Capture the cell that displays the provided text and extract its (X, Y) central coordinate. 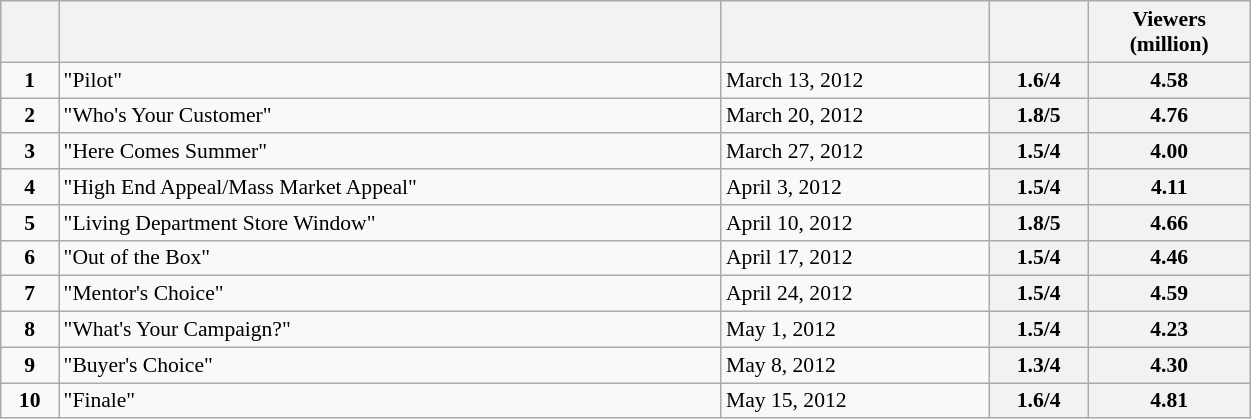
May 1, 2012 (856, 330)
4.59 (1170, 294)
4.23 (1170, 330)
1.3/4 (1039, 365)
4.81 (1170, 401)
"Pilot" (390, 80)
5 (30, 223)
"Finale" (390, 401)
"High End Appeal/Mass Market Appeal" (390, 187)
March 20, 2012 (856, 116)
Viewers (million) (1170, 32)
4.46 (1170, 258)
8 (30, 330)
"Here Comes Summer" (390, 152)
4.11 (1170, 187)
3 (30, 152)
4 (30, 187)
April 24, 2012 (856, 294)
4.58 (1170, 80)
April 10, 2012 (856, 223)
4.76 (1170, 116)
1 (30, 80)
2 (30, 116)
"Who's Your Customer" (390, 116)
"What's Your Campaign?" (390, 330)
May 8, 2012 (856, 365)
March 13, 2012 (856, 80)
9 (30, 365)
"Living Department Store Window" (390, 223)
7 (30, 294)
March 27, 2012 (856, 152)
10 (30, 401)
6 (30, 258)
April 3, 2012 (856, 187)
"Mentor's Choice" (390, 294)
April 17, 2012 (856, 258)
4.00 (1170, 152)
"Out of the Box" (390, 258)
4.66 (1170, 223)
"Buyer's Choice" (390, 365)
May 15, 2012 (856, 401)
4.30 (1170, 365)
